Identify which cell holds the provided text, then report its [X, Y] central coordinate. 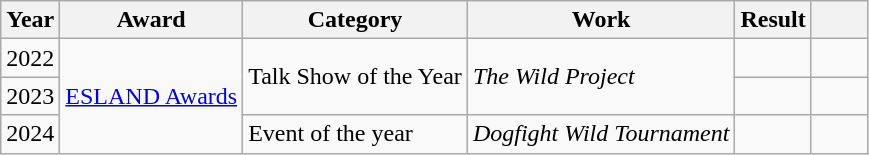
2024 [30, 134]
Talk Show of the Year [356, 77]
Category [356, 20]
Award [152, 20]
Dogfight Wild Tournament [601, 134]
Work [601, 20]
Year [30, 20]
ESLAND Awards [152, 96]
2022 [30, 58]
2023 [30, 96]
Result [773, 20]
Event of the year [356, 134]
The Wild Project [601, 77]
